Pinpoint the cell where the given text exists, returning its [x, y] midpoint coordinate. 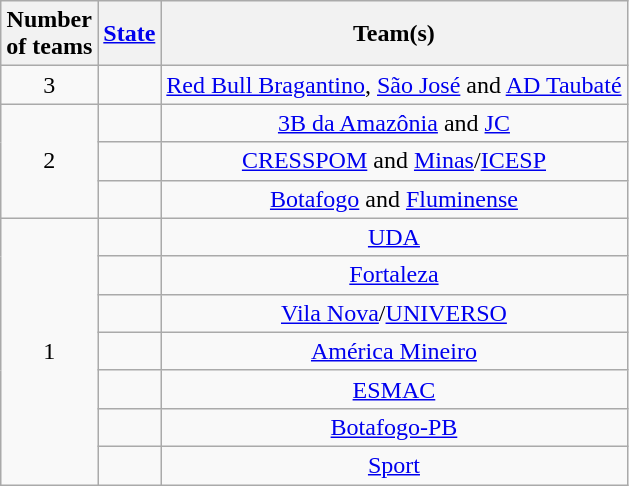
Team(s) [394, 34]
Red Bull Bragantino, São José and AD Taubaté [394, 85]
Botafogo-PB [394, 427]
3B da Amazônia and JC [394, 123]
Numberof teams [50, 34]
CRESSPOM and Minas/ICESP [394, 161]
Vila Nova/UNIVERSO [394, 313]
UDA [394, 237]
Sport [394, 465]
Botafogo and Fluminense [394, 199]
1 [50, 351]
2 [50, 161]
State [130, 34]
ESMAC [394, 389]
América Mineiro [394, 351]
3 [50, 85]
Fortaleza [394, 275]
